Detect which cell encompasses the target text, then output its (x, y) center coordinate. 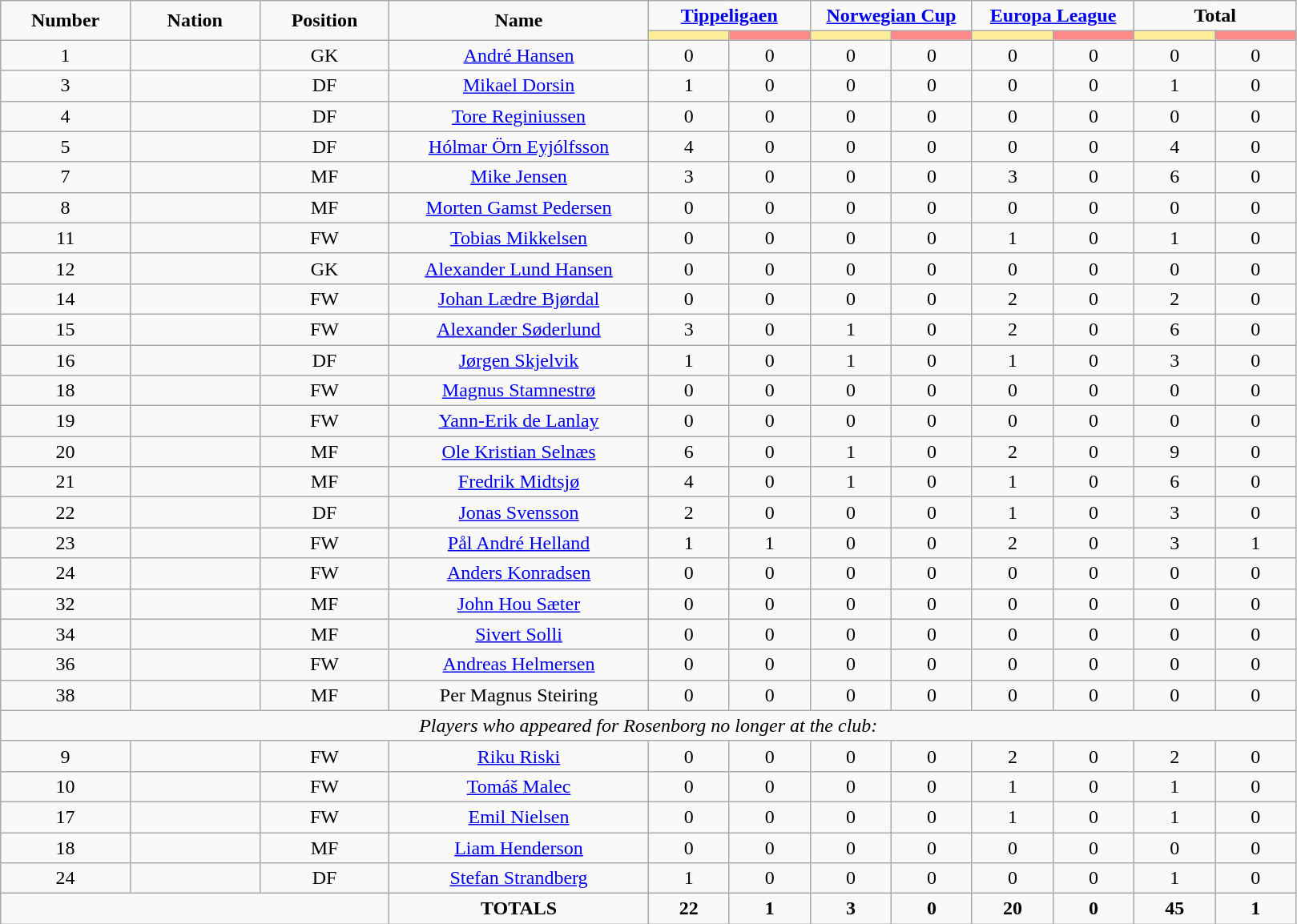
Riku Riski (519, 756)
Norwegian Cup (891, 16)
Per Magnus Steiring (519, 695)
16 (66, 360)
Yann-Erik de Lanlay (519, 421)
14 (66, 299)
23 (66, 543)
Hólmar Örn Eyjólfsson (519, 147)
10 (66, 786)
8 (66, 207)
Number (66, 21)
Stefan Strandberg (519, 878)
André Hansen (519, 55)
Tippeligaen (729, 16)
Jørgen Skjelvik (519, 360)
Andreas Helmersen (519, 665)
Mike Jensen (519, 177)
John Hou Sæter (519, 604)
Mikael Dorsin (519, 86)
Tore Reginiussen (519, 116)
34 (66, 634)
19 (66, 421)
11 (66, 238)
Sivert Solli (519, 634)
Jonas Svensson (519, 512)
Liam Henderson (519, 848)
Morten Gamst Pedersen (519, 207)
Alexander Søderlund (519, 329)
Anders Konradsen (519, 573)
21 (66, 482)
Tomáš Malec (519, 786)
Johan Lædre Bjørdal (519, 299)
45 (1174, 909)
17 (66, 817)
12 (66, 268)
Players who appeared for Rosenborg no longer at the club: (649, 725)
Total (1215, 16)
Alexander Lund Hansen (519, 268)
Name (519, 21)
Magnus Stamnestrø (519, 391)
Position (324, 21)
Pål André Helland (519, 543)
Ole Kristian Selnæs (519, 452)
15 (66, 329)
32 (66, 604)
Fredrik Midtsjø (519, 482)
38 (66, 695)
Emil Nielsen (519, 817)
36 (66, 665)
7 (66, 177)
TOTALS (519, 909)
5 (66, 147)
Nation (195, 21)
Tobias Mikkelsen (519, 238)
Europa League (1053, 16)
